From the cell containing the given text, extract its center point as (x, y) coordinate. 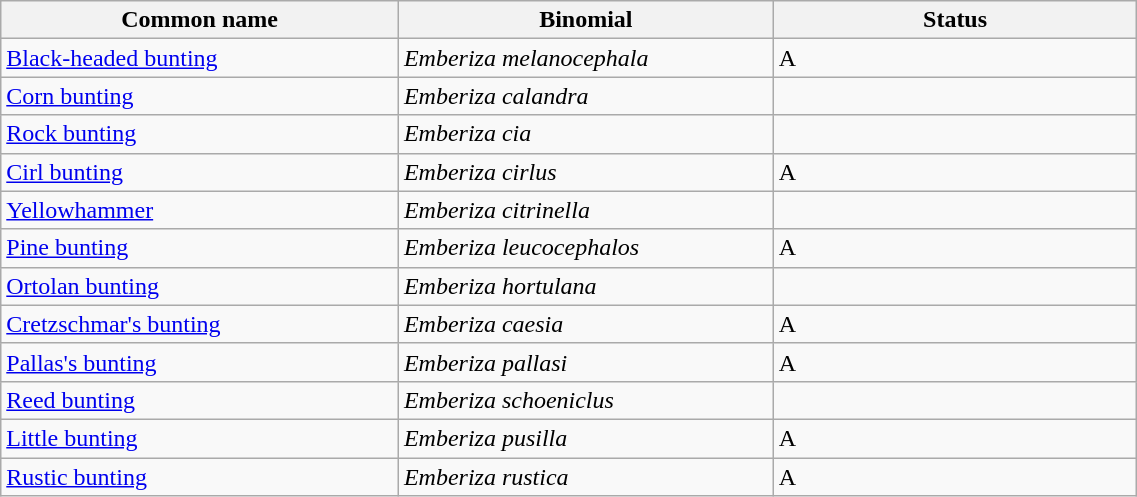
Little bunting (200, 438)
Status (955, 20)
Cretzschmar's bunting (200, 324)
Black-headed bunting (200, 58)
Pallas's bunting (200, 362)
Ortolan bunting (200, 286)
Emberiza cirlus (586, 172)
Emberiza leucocephalos (586, 248)
Emberiza pusilla (586, 438)
Emberiza cia (586, 134)
Yellowhammer (200, 210)
Emberiza melanocephala (586, 58)
Emberiza rustica (586, 477)
Emberiza caesia (586, 324)
Emberiza schoeniclus (586, 400)
Reed bunting (200, 400)
Emberiza citrinella (586, 210)
Emberiza calandra (586, 96)
Cirl bunting (200, 172)
Rustic bunting (200, 477)
Emberiza pallasi (586, 362)
Pine bunting (200, 248)
Binomial (586, 20)
Corn bunting (200, 96)
Rock bunting (200, 134)
Emberiza hortulana (586, 286)
Common name (200, 20)
